Extract the (x, y) coordinate from the center of the cell holding the provided text.  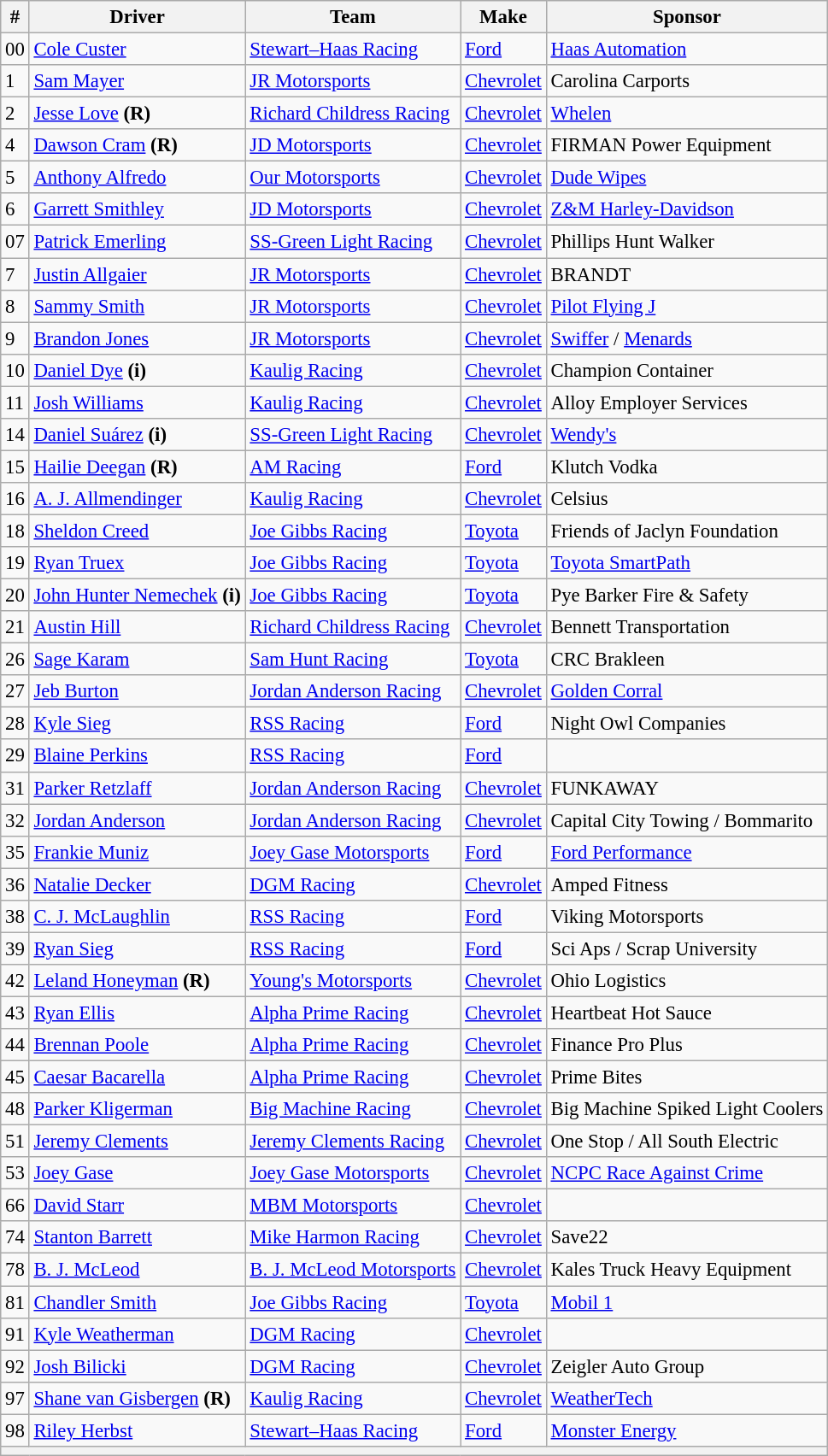
Parker Kligerman (137, 1109)
81 (15, 1302)
32 (15, 820)
Ohio Logistics (687, 981)
Carolina Carports (687, 81)
Amped Fitness (687, 884)
Sponsor (687, 17)
45 (15, 1077)
Heartbeat Hot Sauce (687, 1013)
Leland Honeyman (R) (137, 981)
Night Owl Companies (687, 724)
26 (15, 660)
C. J. McLaughlin (137, 917)
31 (15, 788)
Justin Allgaier (137, 274)
Cole Custer (137, 50)
36 (15, 884)
Kyle Weatherman (137, 1334)
10 (15, 370)
Patrick Emerling (137, 242)
00 (15, 50)
Alloy Employer Services (687, 402)
Mike Harmon Racing (353, 1238)
97 (15, 1398)
Jeb Burton (137, 691)
Wendy's (687, 435)
Daniel Dye (i) (137, 370)
Garrett Smithley (137, 209)
# (15, 17)
Natalie Decker (137, 884)
18 (15, 531)
Jordan Anderson (137, 820)
NCPC Race Against Crime (687, 1173)
Make (503, 17)
Capital City Towing / Bommarito (687, 820)
Frankie Muniz (137, 852)
Klutch Vodka (687, 467)
Josh Bilicki (137, 1366)
39 (15, 948)
21 (15, 627)
7 (15, 274)
Brennan Poole (137, 1045)
Pilot Flying J (687, 306)
Dawson Cram (R) (137, 145)
B. J. McLeod (137, 1270)
A. J. Allmendinger (137, 499)
Phillips Hunt Walker (687, 242)
4 (15, 145)
6 (15, 209)
Save22 (687, 1238)
Big Machine Spiked Light Coolers (687, 1109)
8 (15, 306)
Sci Aps / Scrap University (687, 948)
David Starr (137, 1206)
98 (15, 1430)
07 (15, 242)
38 (15, 917)
Whelen (687, 114)
Z&M Harley-Davidson (687, 209)
53 (15, 1173)
Sam Hunt Racing (353, 660)
Anthony Alfredo (137, 178)
Sheldon Creed (137, 531)
Daniel Suárez (i) (137, 435)
Shane van Gisbergen (R) (137, 1398)
B. J. McLeod Motorsports (353, 1270)
John Hunter Nemechek (i) (137, 596)
Ford Performance (687, 852)
78 (15, 1270)
14 (15, 435)
16 (15, 499)
Swiffer / Menards (687, 338)
WeatherTech (687, 1398)
FIRMAN Power Equipment (687, 145)
Viking Motorsports (687, 917)
Sam Mayer (137, 81)
Haas Automation (687, 50)
15 (15, 467)
AM Racing (353, 467)
Big Machine Racing (353, 1109)
Celsius (687, 499)
Team (353, 17)
Kales Truck Heavy Equipment (687, 1270)
MBM Motorsports (353, 1206)
43 (15, 1013)
35 (15, 852)
9 (15, 338)
Hailie Deegan (R) (137, 467)
5 (15, 178)
Pye Barker Fire & Safety (687, 596)
42 (15, 981)
Ryan Sieg (137, 948)
Josh Williams (137, 402)
Bennett Transportation (687, 627)
Friends of Jaclyn Foundation (687, 531)
Finance Pro Plus (687, 1045)
48 (15, 1109)
Joey Gase (137, 1173)
1 (15, 81)
Toyota SmartPath (687, 563)
28 (15, 724)
Champion Container (687, 370)
Driver (137, 17)
20 (15, 596)
2 (15, 114)
27 (15, 691)
Ryan Ellis (137, 1013)
Chandler Smith (137, 1302)
Sage Karam (137, 660)
19 (15, 563)
74 (15, 1238)
66 (15, 1206)
Ryan Truex (137, 563)
FUNKAWAY (687, 788)
29 (15, 756)
Blaine Perkins (137, 756)
Parker Retzlaff (137, 788)
44 (15, 1045)
Prime Bites (687, 1077)
Austin Hill (137, 627)
51 (15, 1142)
Jeremy Clements Racing (353, 1142)
Jesse Love (R) (137, 114)
Kyle Sieg (137, 724)
Mobil 1 (687, 1302)
Brandon Jones (137, 338)
92 (15, 1366)
Sammy Smith (137, 306)
BRANDT (687, 274)
Caesar Bacarella (137, 1077)
Zeigler Auto Group (687, 1366)
Riley Herbst (137, 1430)
Jeremy Clements (137, 1142)
91 (15, 1334)
One Stop / All South Electric (687, 1142)
Young's Motorsports (353, 981)
Stanton Barrett (137, 1238)
Dude Wipes (687, 178)
Our Motorsports (353, 178)
CRC Brakleen (687, 660)
Monster Energy (687, 1430)
Golden Corral (687, 691)
11 (15, 402)
